Pinpoint the cell where the given text exists, returning its [x, y] midpoint coordinate. 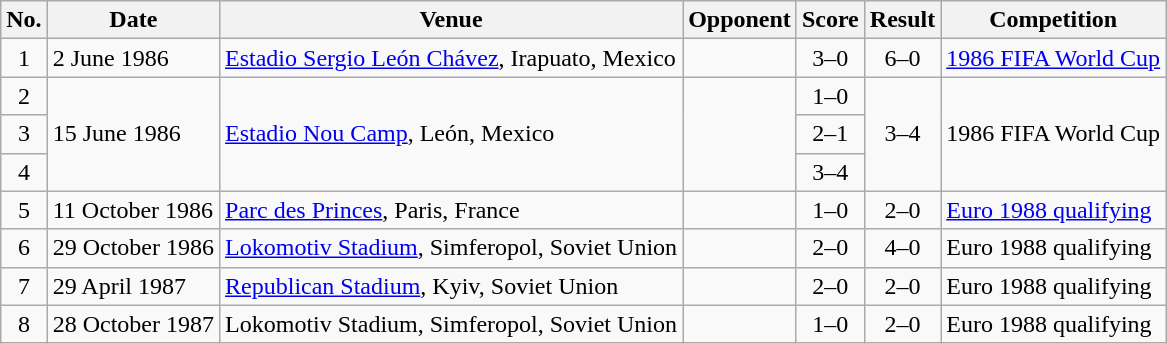
5 [24, 210]
2–1 [830, 134]
Parc des Princes, Paris, France [452, 210]
2 June 1986 [133, 58]
29 April 1987 [133, 286]
Score [830, 20]
Estadio Nou Camp, León, Mexico [452, 134]
15 June 1986 [133, 134]
4 [24, 172]
11 October 1986 [133, 210]
7 [24, 286]
No. [24, 20]
6 [24, 248]
Republican Stadium, Kyiv, Soviet Union [452, 286]
6–0 [902, 58]
8 [24, 324]
Result [902, 20]
Opponent [740, 20]
4–0 [902, 248]
3 [24, 134]
28 October 1987 [133, 324]
Estadio Sergio León Chávez, Irapuato, Mexico [452, 58]
Venue [452, 20]
3–0 [830, 58]
Competition [1054, 20]
2 [24, 96]
29 October 1986 [133, 248]
1 [24, 58]
Date [133, 20]
